Output the [X, Y] coordinate of the center of the cell containing the given text.  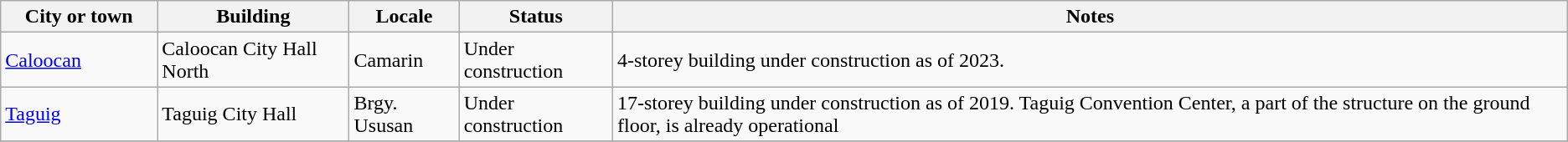
City or town [79, 17]
Camarin [404, 60]
Locale [404, 17]
Taguig City Hall [253, 114]
Notes [1091, 17]
Taguig [79, 114]
Building [253, 17]
Status [536, 17]
4-storey building under construction as of 2023. [1091, 60]
Caloocan [79, 60]
17-storey building under construction as of 2019. Taguig Convention Center, a part of the structure on the ground floor, is already operational [1091, 114]
Caloocan City Hall North [253, 60]
Brgy. Ususan [404, 114]
